Pinpoint the cell where the given text exists, returning its [x, y] midpoint coordinate. 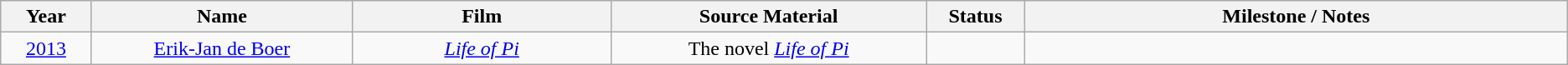
Name [222, 17]
The novel Life of Pi [769, 48]
Source Material [769, 17]
Film [482, 17]
Life of Pi [482, 48]
Year [46, 17]
2013 [46, 48]
Milestone / Notes [1296, 17]
Status [976, 17]
Erik-Jan de Boer [222, 48]
